Pinpoint the cell where the given text exists, returning its [X, Y] midpoint coordinate. 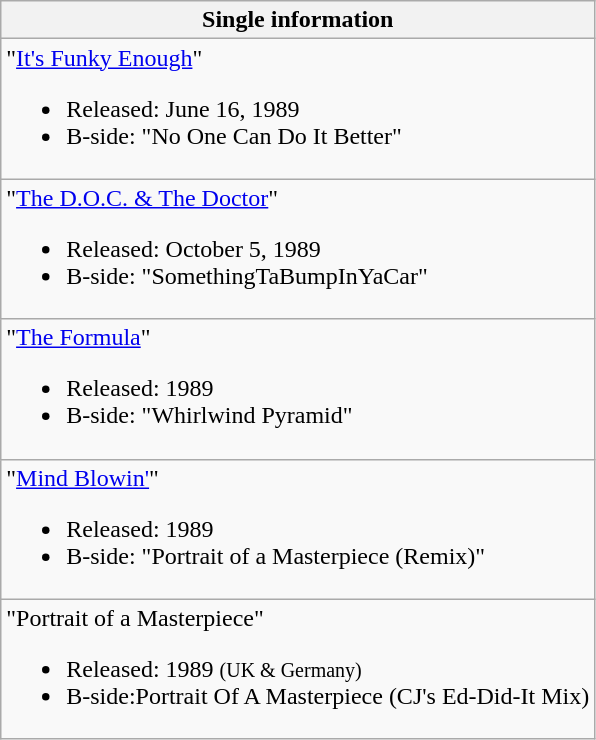
"Portrait of a Masterpiece"Released: 1989 (UK & Germany)B-side:Portrait Of A Masterpiece (CJ's Ed-Did-It Mix) [298, 669]
"The Formula"Released: 1989B-side: "Whirlwind Pyramid" [298, 389]
"It's Funky Enough"Released: June 16, 1989B-side: "No One Can Do It Better" [298, 109]
"Mind Blowin'"Released: 1989B-side: "Portrait of a Masterpiece (Remix)" [298, 529]
Single information [298, 20]
"The D.O.C. & The Doctor"Released: October 5, 1989B-side: "SomethingTaBumpInYaCar" [298, 249]
